Pinpoint the cell where the given text exists, returning its [X, Y] midpoint coordinate. 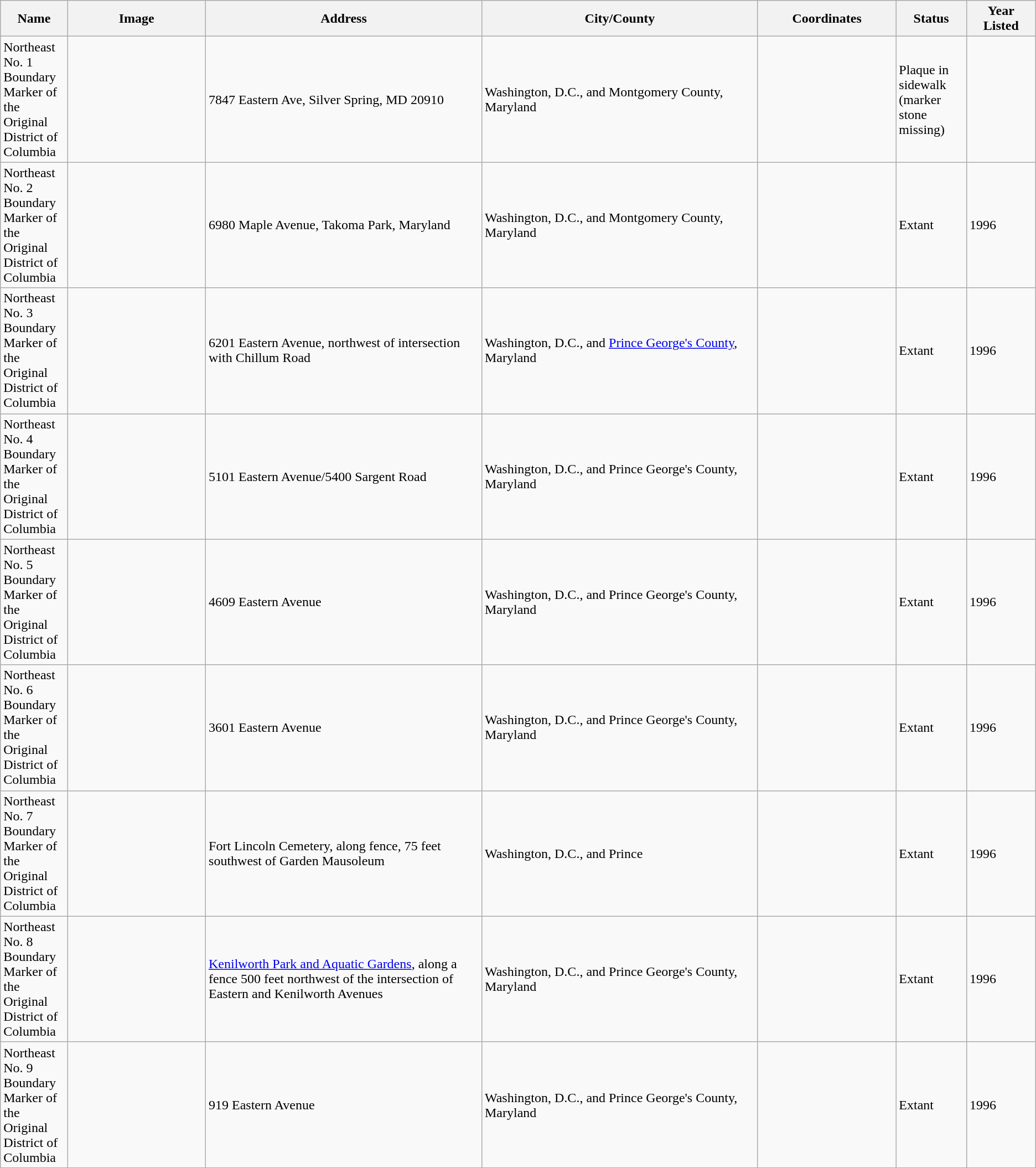
Northeast No. 3 Boundary Marker of the Original District of Columbia [34, 351]
Northeast No. 7 Boundary Marker of the Original District of Columbia [34, 854]
6201 Eastern Avenue, northwest of intersection with Chillum Road [344, 351]
7847 Eastern Ave, Silver Spring, MD 20910 [344, 100]
Northeast No. 2 Boundary Marker of the Original District of Columbia [34, 225]
4609 Eastern Avenue [344, 602]
Northeast No. 5 Boundary Marker of the Original District of Columbia [34, 602]
Fort Lincoln Cemetery, along fence, 75 feet southwest of Garden Mausoleum [344, 854]
Address [344, 19]
3601 Eastern Avenue [344, 727]
Image [136, 19]
5101 Eastern Avenue/5400 Sargent Road [344, 476]
Northeast No. 6 Boundary Marker of the Original District of Columbia [34, 727]
Northeast No. 1 Boundary Marker of the Original District of Columbia [34, 100]
City/County [620, 19]
Coordinates [827, 19]
Northeast No. 4 Boundary Marker of the Original District of Columbia [34, 476]
Kenilworth Park and Aquatic Gardens, along a fence 500 feet northwest of the intersection of Eastern and Kenilworth Avenues [344, 979]
Plaque in sidewalk (marker stone missing) [931, 100]
919 Eastern Avenue [344, 1105]
Northeast No. 8 Boundary Marker of the Original District of Columbia [34, 979]
6980 Maple Avenue, Takoma Park, Maryland [344, 225]
Washington, D.C., and Prince [620, 854]
Northeast No. 9 Boundary Marker of the Original District of Columbia [34, 1105]
Status [931, 19]
Name [34, 19]
YearListed [1001, 19]
